Return the [x, y] coordinate for the center point of the cell that contains the specified text.  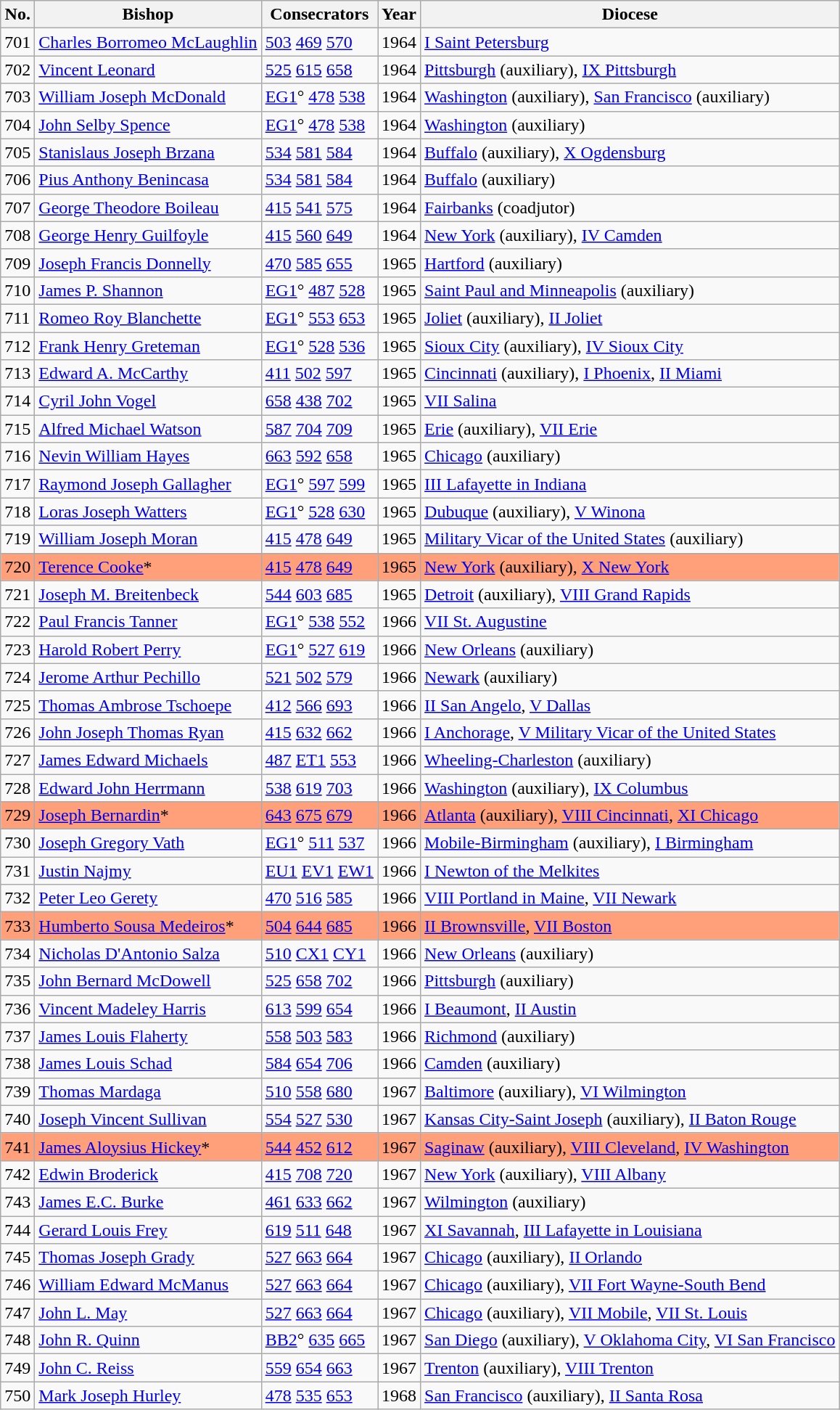
504 644 685 [319, 926]
613 599 654 [319, 1009]
715 [17, 429]
718 [17, 512]
750 [17, 1395]
James Aloysius Hickey* [148, 1147]
Chicago (auxiliary) [630, 456]
Peter Leo Gerety [148, 898]
745 [17, 1258]
Stanislaus Joseph Brzana [148, 152]
John C. Reiss [148, 1368]
Sioux City (auxiliary), IV Sioux City [630, 346]
706 [17, 180]
EG1° 528 630 [319, 512]
Newark (auxiliary) [630, 677]
587 704 709 [319, 429]
704 [17, 125]
James P. Shannon [148, 290]
Erie (auxiliary), VII Erie [630, 429]
James Louis Schad [148, 1064]
415 708 720 [319, 1174]
733 [17, 926]
James E.C. Burke [148, 1202]
Dubuque (auxiliary), V Winona [630, 512]
Joseph M. Breitenbeck [148, 594]
415 541 575 [319, 208]
415 560 649 [319, 235]
Diocese [630, 15]
George Theodore Boileau [148, 208]
717 [17, 484]
EG1° 538 552 [319, 622]
No. [17, 15]
738 [17, 1064]
Thomas Mardaga [148, 1091]
Joseph Bernardin* [148, 816]
Trenton (auxiliary), VIII Trenton [630, 1368]
Hartford (auxiliary) [630, 263]
658 438 702 [319, 401]
554 527 530 [319, 1119]
742 [17, 1174]
743 [17, 1202]
727 [17, 760]
Buffalo (auxiliary) [630, 180]
411 502 597 [319, 374]
Joseph Vincent Sullivan [148, 1119]
510 558 680 [319, 1091]
Thomas Ambrose Tschoepe [148, 705]
John R. Quinn [148, 1340]
San Diego (auxiliary), V Oklahoma City, VI San Francisco [630, 1340]
730 [17, 843]
544 603 685 [319, 594]
Pittsburgh (auxiliary) [630, 981]
John Selby Spence [148, 125]
Year [399, 15]
Camden (auxiliary) [630, 1064]
Joliet (auxiliary), II Joliet [630, 318]
470 585 655 [319, 263]
Saginaw (auxiliary), VIII Cleveland, IV Washington [630, 1147]
538 619 703 [319, 787]
521 502 579 [319, 677]
Kansas City-Saint Joseph (auxiliary), II Baton Rouge [630, 1119]
San Francisco (auxiliary), II Santa Rosa [630, 1395]
II San Angelo, V Dallas [630, 705]
Humberto Sousa Medeiros* [148, 926]
726 [17, 732]
525 658 702 [319, 981]
702 [17, 70]
Justin Najmy [148, 871]
705 [17, 152]
728 [17, 787]
II Brownsville, VII Boston [630, 926]
478 535 653 [319, 1395]
XI Savannah, III Lafayette in Louisiana [630, 1230]
Gerard Louis Frey [148, 1230]
735 [17, 981]
Buffalo (auxiliary), X Ogdensburg [630, 152]
Vincent Madeley Harris [148, 1009]
713 [17, 374]
John Bernard McDowell [148, 981]
746 [17, 1285]
716 [17, 456]
William Joseph McDonald [148, 97]
Baltimore (auxiliary), VI Wilmington [630, 1091]
731 [17, 871]
EU1 EV1 EW1 [319, 871]
Jerome Arthur Pechillo [148, 677]
Chicago (auxiliary), VII Mobile, VII St. Louis [630, 1313]
740 [17, 1119]
Alfred Michael Watson [148, 429]
EG1° 487 528 [319, 290]
Romeo Roy Blanchette [148, 318]
James Edward Michaels [148, 760]
Edward John Herrmann [148, 787]
703 [17, 97]
710 [17, 290]
John Joseph Thomas Ryan [148, 732]
Washington (auxiliary) [630, 125]
Mark Joseph Hurley [148, 1395]
Harold Robert Perry [148, 649]
663 592 658 [319, 456]
732 [17, 898]
Nicholas D'Antonio Salza [148, 954]
739 [17, 1091]
Chicago (auxiliary), II Orlando [630, 1258]
Joseph Gregory Vath [148, 843]
I Newton of the Melkites [630, 871]
Wilmington (auxiliary) [630, 1202]
701 [17, 42]
EG1° 553 653 [319, 318]
719 [17, 539]
470 516 585 [319, 898]
I Beaumont, II Austin [630, 1009]
EG1° 528 536 [319, 346]
John L. May [148, 1313]
Joseph Francis Donnelly [148, 263]
Bishop [148, 15]
New York (auxiliary), X New York [630, 567]
412 566 693 [319, 705]
510 CX1 CY1 [319, 954]
Charles Borromeo McLaughlin [148, 42]
Frank Henry Greteman [148, 346]
709 [17, 263]
Washington (auxiliary), San Francisco (auxiliary) [630, 97]
EG1° 597 599 [319, 484]
720 [17, 567]
I Saint Petersburg [630, 42]
Pius Anthony Benincasa [148, 180]
Terence Cooke* [148, 567]
James Louis Flaherty [148, 1036]
New York (auxiliary), IV Camden [630, 235]
711 [17, 318]
1968 [399, 1395]
461 633 662 [319, 1202]
725 [17, 705]
558 503 583 [319, 1036]
Military Vicar of the United States (auxiliary) [630, 539]
721 [17, 594]
Vincent Leonard [148, 70]
708 [17, 235]
415 632 662 [319, 732]
749 [17, 1368]
737 [17, 1036]
VIII Portland in Maine, VII Newark [630, 898]
Thomas Joseph Grady [148, 1258]
722 [17, 622]
487 ET1 553 [319, 760]
EG1° 527 619 [319, 649]
736 [17, 1009]
Edward A. McCarthy [148, 374]
I Anchorage, V Military Vicar of the United States [630, 732]
525 615 658 [319, 70]
VII St. Augustine [630, 622]
Raymond Joseph Gallagher [148, 484]
Washington (auxiliary), IX Columbus [630, 787]
William Joseph Moran [148, 539]
Consecrators [319, 15]
Detroit (auxiliary), VIII Grand Rapids [630, 594]
George Henry Guilfoyle [148, 235]
544 452 612 [319, 1147]
723 [17, 649]
BB2° 635 665 [319, 1340]
III Lafayette in Indiana [630, 484]
734 [17, 954]
Nevin William Hayes [148, 456]
584 654 706 [319, 1064]
559 654 663 [319, 1368]
714 [17, 401]
Atlanta (auxiliary), VIII Cincinnati, XI Chicago [630, 816]
Chicago (auxiliary), VII Fort Wayne-South Bend [630, 1285]
New York (auxiliary), VIII Albany [630, 1174]
Paul Francis Tanner [148, 622]
Edwin Broderick [148, 1174]
748 [17, 1340]
Saint Paul and Minneapolis (auxiliary) [630, 290]
EG1° 511 537 [319, 843]
VII Salina [630, 401]
747 [17, 1313]
741 [17, 1147]
724 [17, 677]
Cyril John Vogel [148, 401]
Fairbanks (coadjutor) [630, 208]
503 469 570 [319, 42]
712 [17, 346]
707 [17, 208]
William Edward McManus [148, 1285]
Mobile-Birmingham (auxiliary), I Birmingham [630, 843]
729 [17, 816]
643 675 679 [319, 816]
Wheeling-Charleston (auxiliary) [630, 760]
Cincinnati (auxiliary), I Phoenix, II Miami [630, 374]
Loras Joseph Watters [148, 512]
Richmond (auxiliary) [630, 1036]
Pittsburgh (auxiliary), IX Pittsburgh [630, 70]
619 511 648 [319, 1230]
744 [17, 1230]
